From the cell containing the given text, extract its center point as [x, y] coordinate. 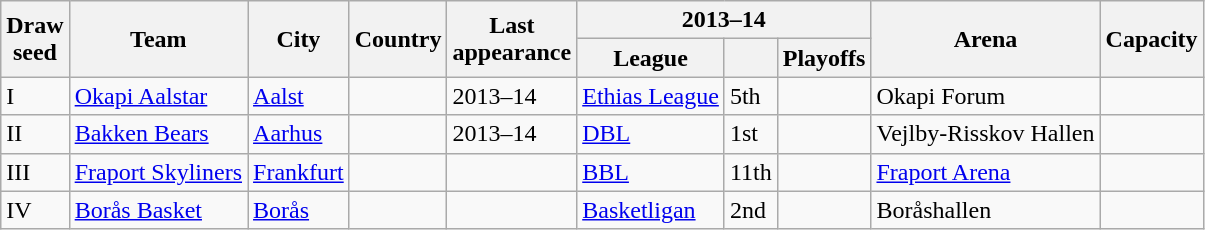
Capacity [1152, 39]
IV [35, 210]
Bakken Bears [158, 134]
III [35, 172]
Country [398, 39]
Vejlby-Risskov Hallen [986, 134]
Okapi Forum [986, 96]
Frankfurt [299, 172]
1st [750, 134]
Fraport Skyliners [158, 172]
Playoffs [824, 58]
Arena [986, 39]
City [299, 39]
League [651, 58]
I [35, 96]
Boråshallen [986, 210]
5th [750, 96]
Team [158, 39]
Last appearance [512, 39]
Fraport Arena [986, 172]
Draw seed [35, 39]
Aarhus [299, 134]
Ethias League [651, 96]
2nd [750, 210]
Borås Basket [158, 210]
Okapi Aalstar [158, 96]
Aalst [299, 96]
BBL [651, 172]
II [35, 134]
Borås [299, 210]
DBL [651, 134]
11th [750, 172]
Basketligan [651, 210]
